Search for the cell housing the specified text and yield its [X, Y] center coordinate. 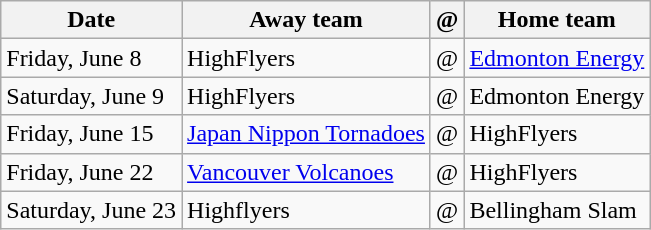
Vancouver Volcanoes [306, 172]
Saturday, June 23 [92, 210]
Away team [306, 20]
Date [92, 20]
Saturday, June 9 [92, 96]
Friday, June 8 [92, 58]
Highflyers [306, 210]
Bellingham Slam [557, 210]
Friday, June 15 [92, 134]
Home team [557, 20]
Friday, June 22 [92, 172]
Japan Nippon Tornadoes [306, 134]
